Return (x, y) of the center of cell containing provided text 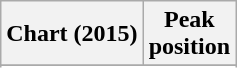
Peak position (189, 34)
Chart (2015) (72, 34)
